Detect which cell encompasses the target text, then output its [x, y] center coordinate. 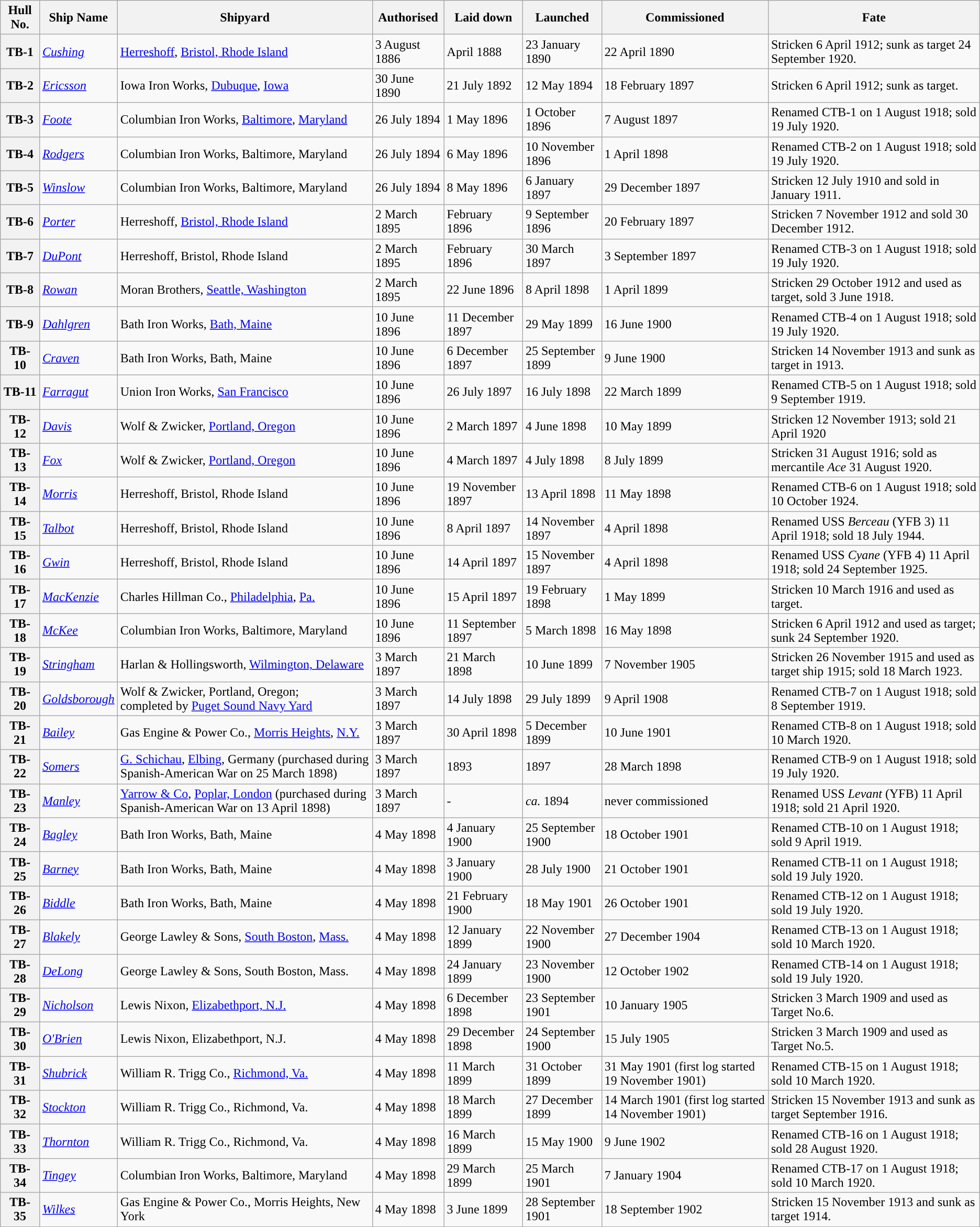
9 April 1908 [685, 698]
16 May 1898 [685, 630]
7 November 1905 [685, 665]
TB-9 [20, 324]
8 May 1896 [483, 187]
TB-1 [20, 51]
14 March 1901 (first log started 14 November 1901) [685, 1108]
30 June 1890 [408, 86]
11 May 1898 [685, 494]
21 February 1900 [483, 902]
Craven [79, 358]
3 September 1897 [685, 255]
TB-19 [20, 665]
12 January 1899 [483, 937]
Somers [79, 766]
Talbot [79, 529]
Davis [79, 426]
TB-11 [20, 392]
Stricken 6 April 1912; sunk as target 24 September 1920. [874, 51]
22 April 1890 [685, 51]
TB-20 [20, 698]
TB-17 [20, 597]
Renamed CTB-17 on 1 August 1918; sold 10 March 1920. [874, 1176]
Renamed CTB-1 on 1 August 1918; sold 19 July 1920. [874, 119]
McKee [79, 630]
Wolf & Zwicker, Portland, Oregon;completed by Puget Sound Navy Yard [245, 698]
15 November 1897 [562, 562]
TB-23 [20, 801]
Commissioned [685, 18]
TB-4 [20, 154]
Renamed CTB-10 on 1 August 1918; sold 9 April 1919. [874, 834]
20 February 1897 [685, 222]
Thornton [79, 1141]
Gwin [79, 562]
25 September 1900 [562, 834]
Stringham [79, 665]
TB-3 [20, 119]
Iowa Iron Works, Dubuque, Iowa [245, 86]
Renamed CTB-12 on 1 August 1918; sold 19 July 1920. [874, 902]
4 June 1898 [562, 426]
29 July 1899 [562, 698]
Blakely [79, 937]
Laid down [483, 18]
10 May 1899 [685, 426]
Fate [874, 18]
7 January 1904 [685, 1176]
Fox [79, 461]
15 May 1900 [562, 1141]
4 July 1898 [562, 461]
3 June 1899 [483, 1209]
TB-21 [20, 733]
1893 [483, 766]
12 October 1902 [685, 971]
19 February 1898 [562, 597]
DuPont [79, 255]
Stricken 26 November 1915 and used as target ship 1915; sold 18 March 1923. [874, 665]
Stricken 12 July 1910 and sold in January 1911. [874, 187]
26 October 1901 [685, 902]
1 October 1896 [562, 119]
TB-31 [20, 1073]
Renamed CTB-14 on 1 August 1918; sold 19 July 1920. [874, 971]
18 March 1899 [483, 1108]
Yarrow & Co, Poplar, London (purchased during Spanish-American War on 13 April 1898) [245, 801]
18 October 1901 [685, 834]
4 January 1900 [483, 834]
TB-28 [20, 971]
26 July 1897 [483, 392]
6 December 1898 [483, 1005]
DeLong [79, 971]
Harlan & Hollingsworth, Wilmington, Delaware [245, 665]
11 December 1897 [483, 324]
TB-8 [20, 290]
27 December 1899 [562, 1108]
Stricken 12 November 1913; sold 21 April 1920 [874, 426]
18 February 1897 [685, 86]
10 June 1899 [562, 665]
Renamed CTB-6 on 1 August 1918; sold 10 October 1924. [874, 494]
Renamed CTB-8 on 1 August 1918; sold 10 March 1920. [874, 733]
Renamed CTB-4 on 1 August 1918; sold 19 July 1920. [874, 324]
25 March 1901 [562, 1176]
TB-10 [20, 358]
5 March 1898 [562, 630]
29 December 1898 [483, 1040]
TB-27 [20, 937]
6 December 1897 [483, 358]
Cushing [79, 51]
MacKenzie [79, 597]
Stricken 15 November 1913 and sunk as target 1914. [874, 1209]
Nicholson [79, 1005]
TB-14 [20, 494]
15 July 1905 [685, 1040]
Shubrick [79, 1073]
Renamed CTB-15 on 1 August 1918; sold 10 March 1920. [874, 1073]
19 November 1897 [483, 494]
14 November 1897 [562, 529]
30 April 1898 [483, 733]
Renamed USS Berceau (YFB 3) 11 April 1918; sold 18 July 1944. [874, 529]
Manley [79, 801]
3 January 1900 [483, 869]
31 May 1901 (first log started 19 November 1901) [685, 1073]
Stricken 31 August 1916; sold as mercantile Ace 31 August 1920. [874, 461]
TB-22 [20, 766]
16 March 1899 [483, 1141]
Renamed CTB-3 on 1 August 1918; sold 19 July 1920. [874, 255]
TB-12 [20, 426]
TB-29 [20, 1005]
Hull No. [20, 18]
6 May 1896 [483, 154]
8 July 1899 [685, 461]
Stricken 6 April 1912 and used as target; sunk 24 September 1920. [874, 630]
29 December 1897 [685, 187]
Bailey [79, 733]
Renamed CTB-5 on 1 August 1918; sold 9 September 1919. [874, 392]
Porter [79, 222]
Renamed CTB-9 on 1 August 1918; sold 19 July 1920. [874, 766]
11 September 1897 [483, 630]
TB-6 [20, 222]
16 June 1900 [685, 324]
29 March 1899 [483, 1176]
Winslow [79, 187]
Renamed CTB-13 on 1 August 1918; sold 10 March 1920. [874, 937]
Stricken 3 March 1909 and used as Target No.6. [874, 1005]
TB-5 [20, 187]
Bagley [79, 834]
Stricken 15 November 1913 and sunk as target September 1916. [874, 1108]
14 July 1898 [483, 698]
22 November 1900 [562, 937]
Morris [79, 494]
Renamed CTB-2 on 1 August 1918; sold 19 July 1920. [874, 154]
Dahlgren [79, 324]
TB-26 [20, 902]
16 July 1898 [562, 392]
ca. 1894 [562, 801]
TB-2 [20, 86]
Farragut [79, 392]
Union Iron Works, San Francisco [245, 392]
14 April 1897 [483, 562]
21 July 1892 [483, 86]
Tingey [79, 1176]
10 January 1905 [685, 1005]
13 April 1898 [562, 494]
31 October 1899 [562, 1073]
11 March 1899 [483, 1073]
3 August 1886 [408, 51]
TB-30 [20, 1040]
Stricken 29 October 1912 and used as target, sold 3 June 1918. [874, 290]
TB-34 [20, 1176]
23 November 1900 [562, 971]
Wilkes [79, 1209]
Stricken 3 March 1909 and used as Target No.5. [874, 1040]
Gas Engine & Power Co., Morris Heights, N.Y. [245, 733]
1897 [562, 766]
Shipyard [245, 18]
25 September 1899 [562, 358]
Ship Name [79, 18]
TB-15 [20, 529]
23 January 1890 [562, 51]
Stockton [79, 1108]
Renamed USS Levant (YFB) 11 April 1918; sold 21 April 1920. [874, 801]
1 May 1896 [483, 119]
29 May 1899 [562, 324]
TB-13 [20, 461]
Stricken 7 November 1912 and sold 30 December 1912. [874, 222]
April 1888 [483, 51]
Moran Brothers, Seattle, Washington [245, 290]
5 December 1899 [562, 733]
Renamed CTB-7 on 1 August 1918; sold 8 September 1919. [874, 698]
Renamed USS Cyane (YFB 4) 11 April 1918; sold 24 September 1925. [874, 562]
Stricken 6 April 1912; sunk as target. [874, 86]
9 June 1902 [685, 1141]
8 April 1897 [483, 529]
Rowan [79, 290]
22 March 1899 [685, 392]
Authorised [408, 18]
22 June 1896 [483, 290]
18 September 1902 [685, 1209]
4 March 1897 [483, 461]
7 August 1897 [685, 119]
28 March 1898 [685, 766]
23 September 1901 [562, 1005]
9 June 1900 [685, 358]
Stricken 14 November 1913 and sunk as target in 1913. [874, 358]
TB-25 [20, 869]
Renamed CTB-11 on 1 August 1918; sold 19 July 1920. [874, 869]
TB-32 [20, 1108]
1 May 1899 [685, 597]
Ericsson [79, 86]
Launched [562, 18]
Stricken 10 March 1916 and used as target. [874, 597]
21 March 1898 [483, 665]
TB-18 [20, 630]
O'Brien [79, 1040]
Foote [79, 119]
TB-7 [20, 255]
Charles Hillman Co., Philadelphia, Pa. [245, 597]
28 September 1901 [562, 1209]
8 April 1898 [562, 290]
- [483, 801]
21 October 1901 [685, 869]
18 May 1901 [562, 902]
24 September 1900 [562, 1040]
2 March 1897 [483, 426]
TB-33 [20, 1141]
TB-24 [20, 834]
Rodgers [79, 154]
Barney [79, 869]
27 December 1904 [685, 937]
9 September 1896 [562, 222]
Gas Engine & Power Co., Morris Heights, New York [245, 1209]
12 May 1894 [562, 86]
6 January 1897 [562, 187]
10 June 1901 [685, 733]
10 November 1896 [562, 154]
TB-16 [20, 562]
G. Schichau, Elbing, Germany (purchased during Spanish-American War on 25 March 1898) [245, 766]
24 January 1899 [483, 971]
never commissioned [685, 801]
TB-35 [20, 1209]
28 July 1900 [562, 869]
Biddle [79, 902]
1 April 1898 [685, 154]
30 March 1897 [562, 255]
15 April 1897 [483, 597]
Goldsborough [79, 698]
1 April 1899 [685, 290]
Renamed CTB-16 on 1 August 1918; sold 28 August 1920. [874, 1141]
